Provide the [X, Y] coordinate of the cell's center where the given text is located.  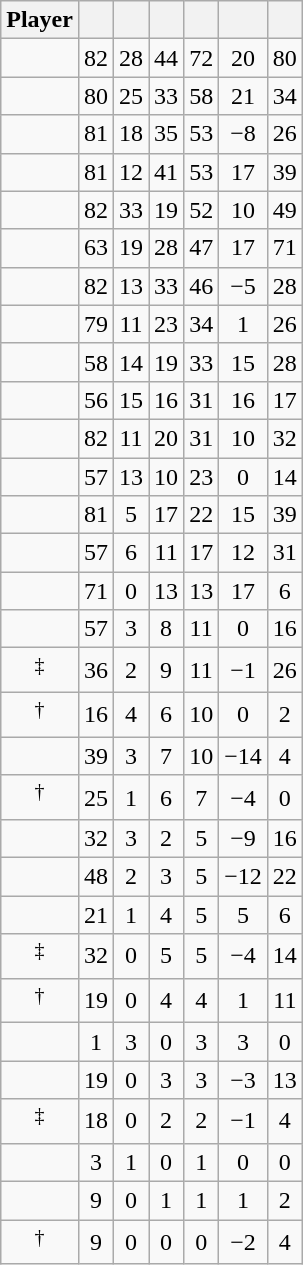
−9 [244, 839]
49 [284, 210]
8 [166, 629]
56 [96, 400]
48 [96, 877]
72 [202, 58]
35 [166, 134]
79 [96, 324]
−14 [244, 756]
−8 [244, 134]
Player [40, 20]
−2 [244, 1242]
47 [202, 248]
−5 [244, 286]
63 [96, 248]
41 [166, 172]
46 [202, 286]
−3 [244, 1080]
44 [166, 58]
36 [96, 670]
52 [202, 210]
−12 [244, 877]
